Scan for the cell matching the given text and deliver its (x, y) coordinate at center. 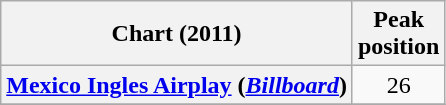
Mexico Ingles Airplay (Billboard) (177, 85)
Peakposition (398, 34)
26 (398, 85)
Chart (2011) (177, 34)
